Return (x, y) of the center of cell containing provided text 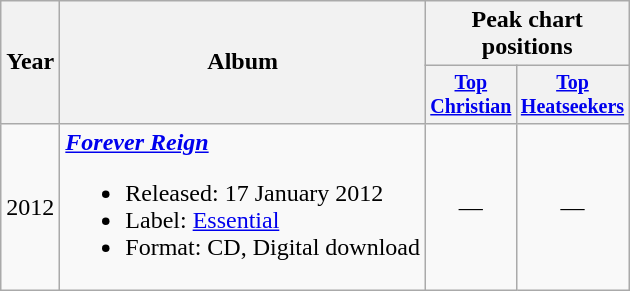
TopHeatseekers (572, 94)
Year (30, 62)
Album (243, 62)
Forever ReignReleased: 17 January 2012Label: EssentialFormat: CD, Digital download (243, 206)
TopChristian (472, 94)
Peak chart positions (528, 34)
2012 (30, 206)
